Pinpoint the cell where the given text exists, returning its [X, Y] midpoint coordinate. 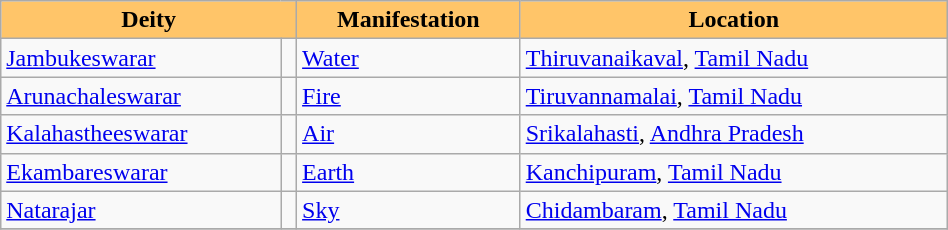
Fire [409, 96]
Kanchipuram, Tamil Nadu [734, 172]
Jambukeswarar [141, 58]
Thiruvanaikaval, Tamil Nadu [734, 58]
Arunachaleswarar [141, 96]
Srikalahasti, Andhra Pradesh [734, 134]
Manifestation [409, 20]
Chidambaram, Tamil Nadu [734, 210]
Ekambareswarar [141, 172]
Natarajar [141, 210]
Deity [149, 20]
Location [734, 20]
Tiruvannamalai, Tamil Nadu [734, 96]
Water [409, 58]
Air [409, 134]
Sky [409, 210]
Kalahastheeswarar [141, 134]
Earth [409, 172]
